Scan for the cell matching the given text and deliver its (X, Y) coordinate at center. 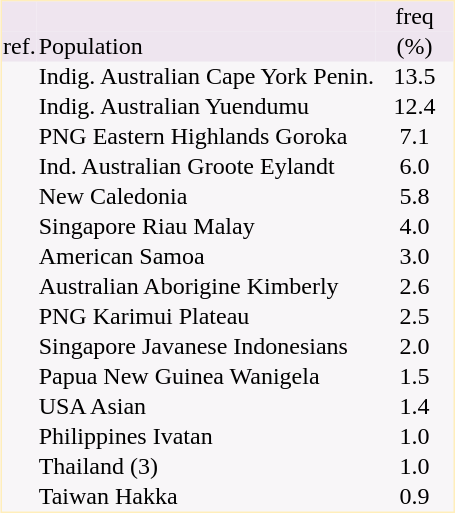
2.0 (415, 347)
13.5 (415, 77)
PNG Karimui Plateau (206, 317)
Indig. Australian Cape York Penin. (206, 77)
USA Asian (206, 407)
ref. (20, 47)
Philippines Ivatan (206, 437)
Taiwan Hakka (206, 497)
Papua New Guinea Wanigela (206, 377)
5.8 (415, 197)
Ind. Australian Groote Eylandt (206, 167)
12.4 (415, 107)
freq (415, 17)
6.0 (415, 167)
American Samoa (206, 257)
Population (206, 47)
1.4 (415, 407)
Thailand (3) (206, 467)
Indig. Australian Yuendumu (206, 107)
4.0 (415, 227)
1.5 (415, 377)
(%) (415, 47)
0.9 (415, 497)
7.1 (415, 137)
3.0 (415, 257)
2.6 (415, 287)
New Caledonia (206, 197)
PNG Eastern Highlands Goroka (206, 137)
Singapore Riau Malay (206, 227)
Australian Aborigine Kimberly (206, 287)
Singapore Javanese Indonesians (206, 347)
2.5 (415, 317)
